Identify which cell holds the provided text, then report its (X, Y) central coordinate. 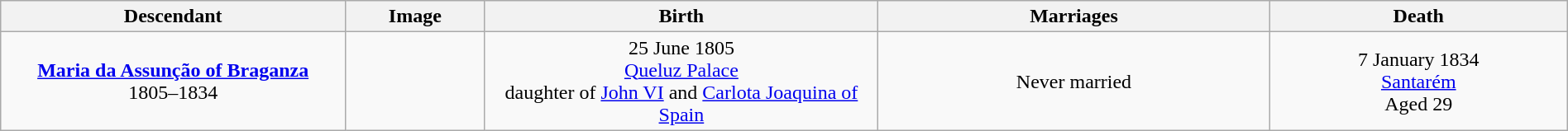
Image (415, 16)
Marriages (1074, 16)
25 June 1805Queluz Palacedaughter of John VI and Carlota Joaquina of Spain (681, 81)
7 January 1834SantarémAged 29 (1418, 81)
Maria da Assunção of Braganza1805–1834 (174, 81)
Never married (1074, 81)
Descendant (174, 16)
Birth (681, 16)
Death (1418, 16)
